Detect which cell encompasses the target text, then output its [X, Y] center coordinate. 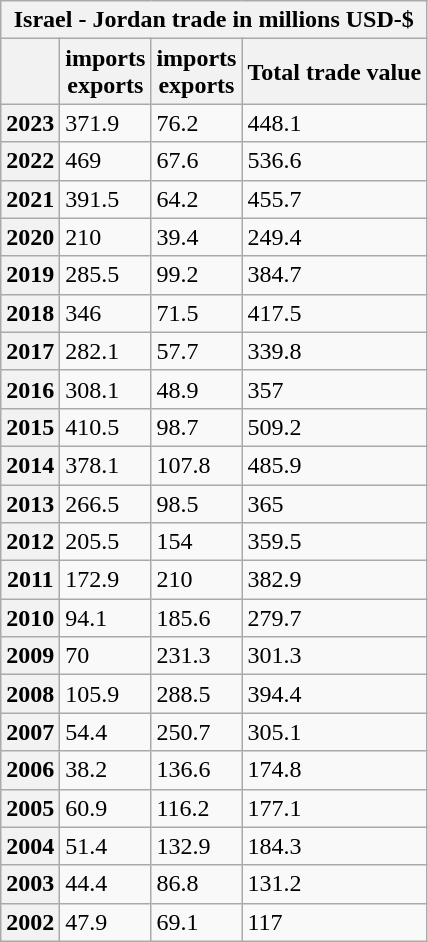
54.4 [106, 732]
305.1 [334, 732]
285.5 [106, 275]
384.7 [334, 275]
378.1 [106, 465]
231.3 [196, 656]
71.5 [196, 313]
174.8 [334, 770]
132.9 [196, 846]
2013 [30, 503]
301.3 [334, 656]
172.9 [106, 580]
2005 [30, 808]
47.9 [106, 922]
359.5 [334, 542]
2003 [30, 884]
2002 [30, 922]
339.8 [334, 351]
2018 [30, 313]
38.2 [106, 770]
2010 [30, 618]
394.4 [334, 694]
70 [106, 656]
67.6 [196, 161]
117 [334, 922]
2021 [30, 199]
99.2 [196, 275]
536.6 [334, 161]
184.3 [334, 846]
410.5 [106, 427]
357 [334, 389]
2011 [30, 580]
2008 [30, 694]
107.8 [196, 465]
76.2 [196, 123]
2019 [30, 275]
2014 [30, 465]
509.2 [334, 427]
346 [106, 313]
371.9 [106, 123]
51.4 [106, 846]
94.1 [106, 618]
Israel - Jordan trade in millions USD-$ [214, 20]
2009 [30, 656]
2007 [30, 732]
60.9 [106, 808]
86.8 [196, 884]
177.1 [334, 808]
154 [196, 542]
2017 [30, 351]
2022 [30, 161]
2020 [30, 237]
365 [334, 503]
2015 [30, 427]
308.1 [106, 389]
2012 [30, 542]
485.9 [334, 465]
282.1 [106, 351]
417.5 [334, 313]
136.6 [196, 770]
64.2 [196, 199]
279.7 [334, 618]
2023 [30, 123]
48.9 [196, 389]
105.9 [106, 694]
2004 [30, 846]
469 [106, 161]
250.7 [196, 732]
2016 [30, 389]
69.1 [196, 922]
131.2 [334, 884]
448.1 [334, 123]
98.7 [196, 427]
288.5 [196, 694]
249.4 [334, 237]
455.7 [334, 199]
2006 [30, 770]
391.5 [106, 199]
39.4 [196, 237]
116.2 [196, 808]
266.5 [106, 503]
57.7 [196, 351]
185.6 [196, 618]
98.5 [196, 503]
382.9 [334, 580]
Total trade value [334, 72]
205.5 [106, 542]
44.4 [106, 884]
